Find where the given text appears and provide that cell's center as (X, Y) coordinate. 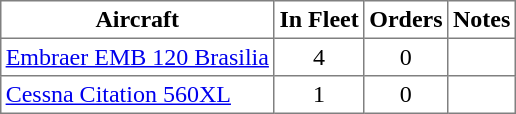
1 (319, 95)
Orders (406, 20)
4 (319, 57)
In Fleet (319, 20)
Notes (482, 20)
Embraer EMB 120 Brasilia (137, 57)
Cessna Citation 560XL (137, 95)
Aircraft (137, 20)
